Search for the cell housing the specified text and yield its [x, y] center coordinate. 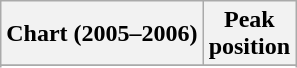
Chart (2005–2006) [102, 34]
Peakposition [249, 34]
